Extract the [x, y] coordinate from the center of the cell holding the provided text.  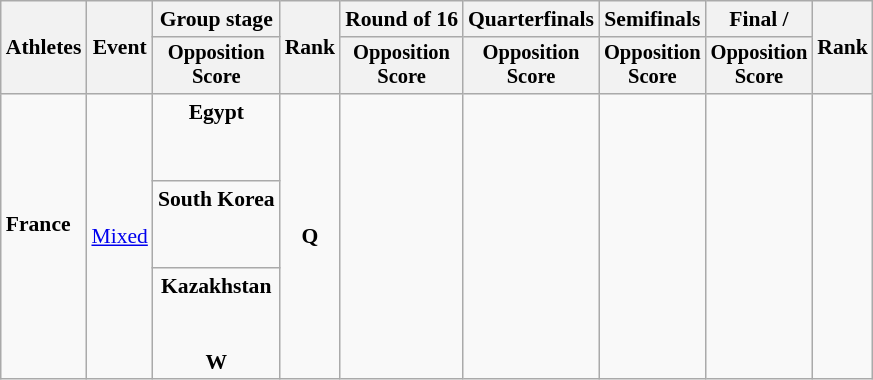
Egypt [216, 138]
Q [310, 236]
Semifinals [652, 19]
France [44, 236]
Event [119, 48]
Final / [760, 19]
KazakhstanW [216, 324]
South Korea [216, 224]
Athletes [44, 48]
Group stage [216, 19]
Mixed [119, 236]
Round of 16 [402, 19]
Quarterfinals [531, 19]
